Extract the (X, Y) coordinate from the center of the cell holding the provided text.  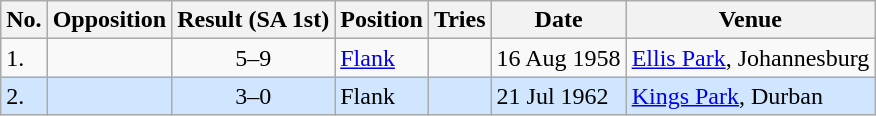
21 Jul 1962 (558, 96)
Ellis Park, Johannesburg (750, 58)
Kings Park, Durban (750, 96)
5–9 (254, 58)
1. (24, 58)
Result (SA 1st) (254, 20)
No. (24, 20)
Venue (750, 20)
2. (24, 96)
16 Aug 1958 (558, 58)
3–0 (254, 96)
Date (558, 20)
Opposition (109, 20)
Position (382, 20)
Tries (460, 20)
